Extract the [x, y] coordinate from the center of the cell holding the provided text.  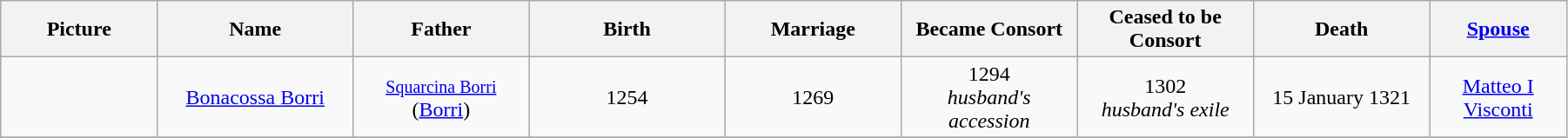
Ceased to be Consort [1165, 30]
Became Consort [989, 30]
1294husband's accession [989, 97]
Name [256, 30]
Father [441, 30]
Bonacossa Borri [256, 97]
Birth [627, 30]
Matteo I Visconti [1498, 97]
1269 [813, 97]
1302husband's exile [1165, 97]
Death [1341, 30]
15 January 1321 [1341, 97]
Picture [79, 30]
Squarcina Borri(Borri) [441, 97]
Marriage [813, 30]
1254 [627, 97]
Spouse [1498, 30]
